Capture the cell that displays the provided text and extract its [x, y] central coordinate. 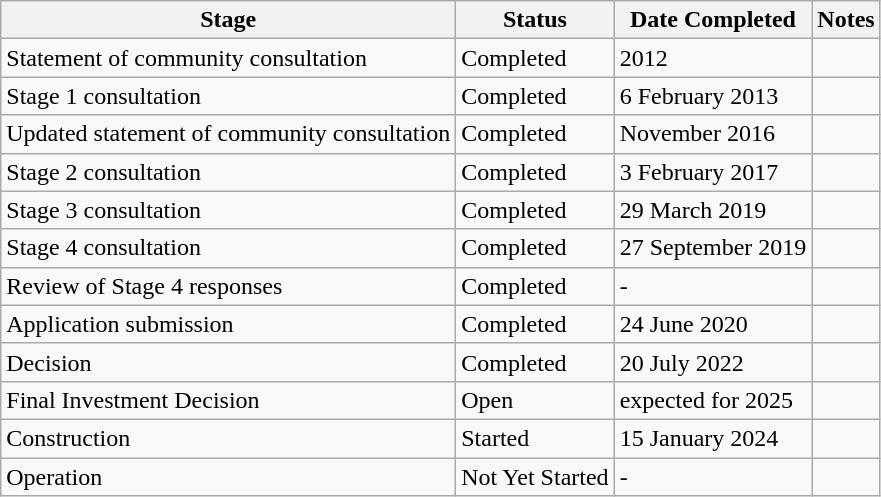
Status [535, 20]
3 February 2017 [713, 172]
Open [535, 400]
Started [535, 438]
Decision [228, 362]
Construction [228, 438]
20 July 2022 [713, 362]
Review of Stage 4 responses [228, 286]
24 June 2020 [713, 324]
Application submission [228, 324]
Final Investment Decision [228, 400]
29 March 2019 [713, 210]
2012 [713, 58]
November 2016 [713, 134]
Date Completed [713, 20]
Stage 2 consultation [228, 172]
Not Yet Started [535, 477]
Updated statement of community consultation [228, 134]
Stage 3 consultation [228, 210]
Stage [228, 20]
Stage 4 consultation [228, 248]
Operation [228, 477]
15 January 2024 [713, 438]
27 September 2019 [713, 248]
Notes [846, 20]
6 February 2013 [713, 96]
expected for 2025 [713, 400]
Statement of community consultation [228, 58]
Stage 1 consultation [228, 96]
